Search for the cell housing the specified text and yield its [X, Y] center coordinate. 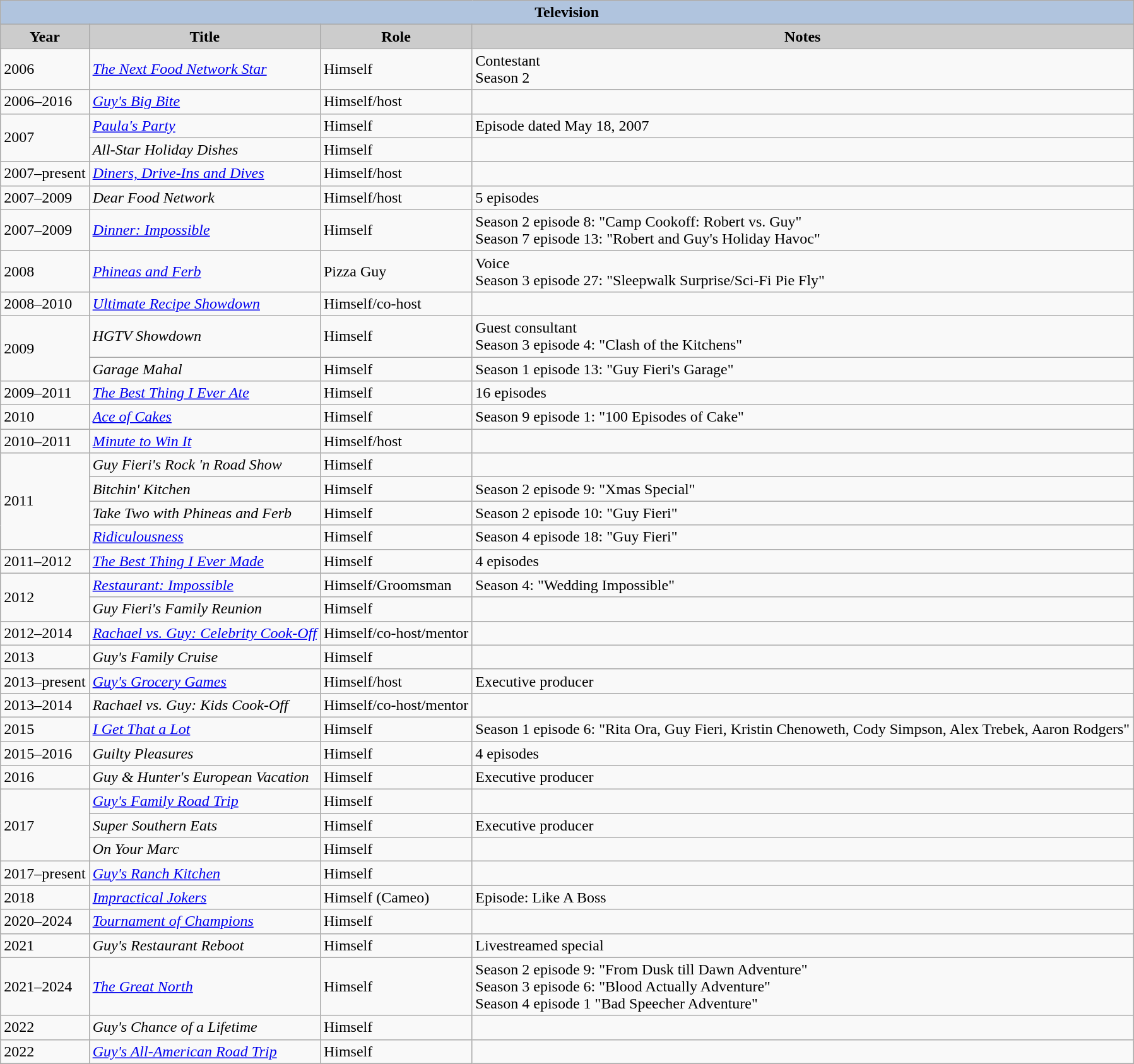
Season 1 episode 13: "Guy Fieri's Garage" [803, 369]
Season 9 episode 1: "100 Episodes of Cake" [803, 417]
Himself (Cameo) [396, 897]
Guy's Ranch Kitchen [204, 873]
All-Star Holiday Dishes [204, 150]
2009 [45, 348]
2017 [45, 825]
2013–present [45, 681]
Tournament of Champions [204, 921]
Paula's Party [204, 126]
2010 [45, 417]
2021 [45, 945]
2021–2024 [45, 986]
Voice Season 3 episode 27: "Sleepwalk Surprise/Sci-Fi Pie Fly" [803, 271]
Rachael vs. Guy: Celebrity Cook-Off [204, 633]
Role [396, 37]
Episode: Like A Boss [803, 897]
2008–2010 [45, 304]
Guy's Family Cruise [204, 657]
Ultimate Recipe Showdown [204, 304]
2009–2011 [45, 393]
2007–present [45, 174]
Title [204, 37]
Season 2 episode 8: "Camp Cookoff: Robert vs. Guy" Season 7 episode 13: "Robert and Guy's Holiday Havoc" [803, 230]
Restaurant: Impossible [204, 585]
2006–2016 [45, 102]
Guest consultant Season 3 episode 4: "Clash of the Kitchens" [803, 336]
Dear Food Network [204, 198]
Notes [803, 37]
2012 [45, 597]
The Great North [204, 986]
The Best Thing I Ever Ate [204, 393]
5 episodes [803, 198]
Guilty Pleasures [204, 753]
2011–2012 [45, 561]
Minute to Win It [204, 441]
Himself/Groomsman [396, 585]
HGTV Showdown [204, 336]
Contestant Season 2 [803, 69]
Guy's Chance of a Lifetime [204, 1027]
Bitchin' Kitchen [204, 489]
2013 [45, 657]
Season 2 episode 9: "Xmas Special" [803, 489]
2015 [45, 729]
The Best Thing I Ever Made [204, 561]
Ace of Cakes [204, 417]
2017–present [45, 873]
Guy's Restaurant Reboot [204, 945]
2007 [45, 138]
Television [567, 13]
Year [45, 37]
Guy's Big Bite [204, 102]
The Next Food Network Star [204, 69]
Guy's Family Road Trip [204, 801]
Ridiculousness [204, 537]
Take Two with Phineas and Ferb [204, 513]
Phineas and Ferb [204, 271]
2011 [45, 501]
Guy's Grocery Games [204, 681]
Himself/co-host [396, 304]
Guy Fieri's Family Reunion [204, 609]
Season 1 episode 6: "Rita Ora, Guy Fieri, Kristin Chenoweth, Cody Simpson, Alex Trebek, Aaron Rodgers" [803, 729]
Season 2 episode 10: "Guy Fieri" [803, 513]
2013–2014 [45, 705]
Pizza Guy [396, 271]
2018 [45, 897]
Garage Mahal [204, 369]
16 episodes [803, 393]
2008 [45, 271]
2012–2014 [45, 633]
Super Southern Eats [204, 825]
Livestreamed special [803, 945]
Season 2 episode 9: "From Dusk till Dawn Adventure" Season 3 episode 6: "Blood Actually Adventure"Season 4 episode 1 "Bad Speecher Adventure" [803, 986]
Diners, Drive-Ins and Dives [204, 174]
On Your Marc [204, 849]
Impractical Jokers [204, 897]
2010–2011 [45, 441]
Rachael vs. Guy: Kids Cook-Off [204, 705]
Episode dated May 18, 2007 [803, 126]
2006 [45, 69]
Season 4 episode 18: "Guy Fieri" [803, 537]
2016 [45, 777]
2015–2016 [45, 753]
Guy's All-American Road Trip [204, 1051]
I Get That a Lot [204, 729]
Dinner: Impossible [204, 230]
Guy Fieri's Rock 'n Road Show [204, 465]
2020–2024 [45, 921]
Guy & Hunter's European Vacation [204, 777]
Season 4: "Wedding Impossible" [803, 585]
